Search for the cell housing the specified text and yield its [X, Y] center coordinate. 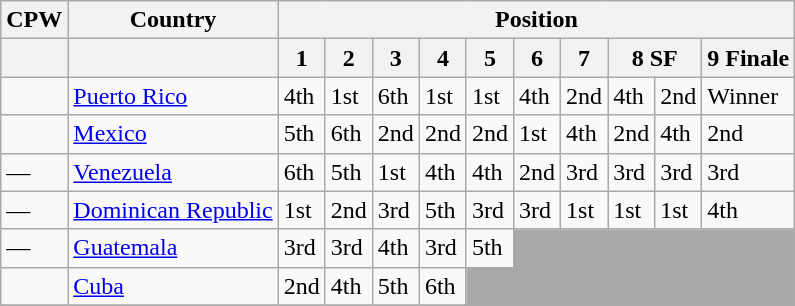
7 [584, 58]
4 [442, 58]
Mexico [173, 134]
Country [173, 20]
Winner [748, 96]
6 [536, 58]
Puerto Rico [173, 96]
3 [396, 58]
8 SF [655, 58]
CPW [34, 20]
Dominican Republic [173, 210]
1 [302, 58]
9 Finale [748, 58]
Position [536, 20]
5 [490, 58]
2 [348, 58]
Cuba [173, 286]
Venezuela [173, 172]
Guatemala [173, 248]
